Scan for the cell matching the given text and deliver its (X, Y) coordinate at center. 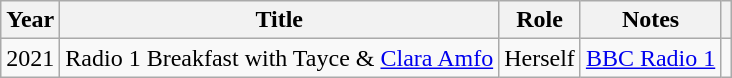
Year (30, 20)
Title (280, 20)
Notes (650, 20)
Radio 1 Breakfast with Tayce & Clara Amfo (280, 58)
2021 (30, 58)
Role (540, 20)
BBC Radio 1 (650, 58)
Herself (540, 58)
